For the text-containing cell, return its midpoint in [x, y] coordinate format. 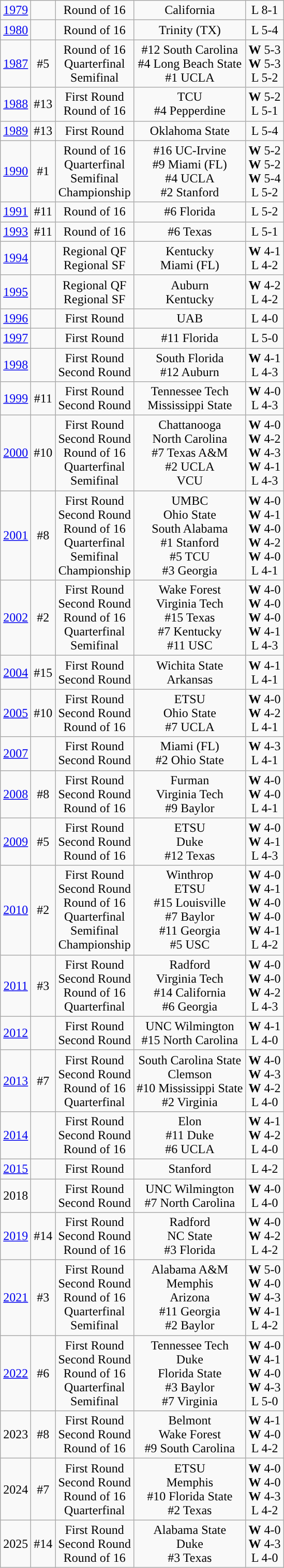
2022 [16, 1373]
Stanford [190, 1169]
Radford Virginia Tech #14 California #6 Georgia [190, 986]
Elon #11 Duke #6 UCLA [190, 1135]
Belmont Wake Forest #9 South Carolina [190, 1435]
2015 [16, 1169]
Round of 16 Quarterfinal Semifinal Championship [95, 172]
#15 [43, 673]
W 4-0 W 4-0 W 4-3 L 4-2 [265, 1489]
First Round Round of 16 [95, 104]
L 4-0 [265, 318]
Wichita State Arkansas [190, 673]
Tennessee Tech Duke Florida State #3 Baylor #7 Virginia [190, 1373]
W 4-1 W 4-2 L 4-0 [265, 1135]
L 5-2 [265, 212]
W 4-1 W 4-0 L 4-2 [265, 1435]
2011 [16, 986]
Wake Forest Virginia Tech #15 Texas #7 Kentucky #11 USC [190, 618]
Furman Virginia Tech #9 Baylor [190, 794]
Kentucky Miami (FL) [190, 258]
2014 [16, 1135]
L 5-1 [265, 231]
2010 [16, 910]
W 4-0 W 4-3 L 4-0 [265, 1544]
#16 UC-Irvine #9 Miami (FL) #4 UCLA #2 Stanford [190, 172]
W 4-3 L 4-1 [265, 753]
W 5-2 W 5-2 W 5-4 L 5-2 [265, 172]
W 4-0 W 4-0 W 4-2 L 4-3 [265, 986]
UAB [190, 318]
L 5-0 [265, 338]
W 4-2 L 4-2 [265, 291]
W 4-0 W 4-0 W 4-0 W 4-1 L 4-3 [265, 618]
2018 [16, 1196]
#6 Florida [190, 212]
2004 [16, 673]
W 4-0 W 4-1 W 4-0 W 4-0 W 4-1 L 4-2 [265, 910]
1999 [16, 399]
1998 [16, 365]
L 8-1 [265, 10]
2013 [16, 1081]
TCU #4 Pepperdine [190, 104]
W 4-0 L 4-3 [265, 399]
1995 [16, 291]
1994 [16, 258]
W 4-0 W 4-1 W 4-0 W 4-3 L 5-0 [265, 1373]
Tennessee Tech Mississippi State [190, 399]
ETSU Duke #12 Texas [190, 842]
W 4-1 L 4-0 [265, 1033]
1993 [16, 231]
2001 [16, 535]
Auburn Kentucky [190, 291]
W 4-0 W 4-1 L 4-3 [265, 842]
2012 [16, 1033]
Trinity (TX) [190, 30]
1996 [16, 318]
2000 [16, 453]
Alabama State Duke #3 Texas [190, 1544]
2002 [16, 618]
South Florida #12 Auburn [190, 365]
UMBC Ohio State South Alabama #1 Stanford #5 TCU #3 Georgia [190, 535]
1997 [16, 338]
2021 [16, 1298]
W 4-0 W 4-1 W 4-0 W 4-2 W 4-0 L 4-1 [265, 535]
Winthrop ETSU #15 Louisville #7 Baylor #11 Georgia #5 USC [190, 910]
W 4-1 L 4-1 [265, 673]
W 4-1 L 4-2 [265, 258]
#6 [43, 1373]
Round of 16 Quarterfinal Semifinal [95, 64]
1988 [16, 104]
W 5-3 W 5-3 L 5-2 [265, 64]
UNC Wilmington #15 North Carolina [190, 1033]
W 4-1 L 4-3 [265, 365]
California [190, 10]
2025 [16, 1544]
South Carolina State Clemson #10 Mississippi State #2 Virginia [190, 1081]
Oklahoma State [190, 131]
Miami (FL) #2 Ohio State [190, 753]
W 5-0 W 4-0 W 4-3 W 4-1 L 4-2 [265, 1298]
W 4-0 W 4-2 W 4-3 W 4-1 L 4-3 [265, 453]
UNC Wilmington #7 North Carolina [190, 1196]
ETSU Ohio State #7 UCLA [190, 713]
2009 [16, 842]
#11 Florida [190, 338]
2024 [16, 1489]
2008 [16, 794]
1987 [16, 64]
Alabama A&M Memphis Arizona #11 Georgia #2 Baylor [190, 1298]
#1 [43, 172]
#6 Texas [190, 231]
2023 [16, 1435]
W 4-0 W 4-0 L 4-1 [265, 794]
1979 [16, 10]
1991 [16, 212]
W 5-2 L 5-1 [265, 104]
#12 South Carolina #4 Long Beach State #1 UCLA [190, 64]
W 4-0 W 4-2 L 4-2 [265, 1236]
W 4-0 W 4-3 W 4-2 L 4-0 [265, 1081]
1989 [16, 131]
W 4-0 W 4-2 L 4-1 [265, 713]
2019 [16, 1236]
L 4-2 [265, 1169]
Chattanooga North Carolina #7 Texas A&M #2 UCLA VCU [190, 453]
1980 [16, 30]
Radford NC State #3 Florida [190, 1236]
ETSU Memphis #10 Florida State #2 Texas [190, 1489]
2005 [16, 713]
W 4-0 L 4-0 [265, 1196]
2007 [16, 753]
1990 [16, 172]
